Output the (x, y) coordinate of the center of the cell containing the given text.  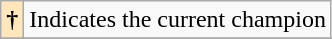
† (12, 20)
Indicates the current champion (178, 20)
